Return [x, y] of the center of cell containing provided text 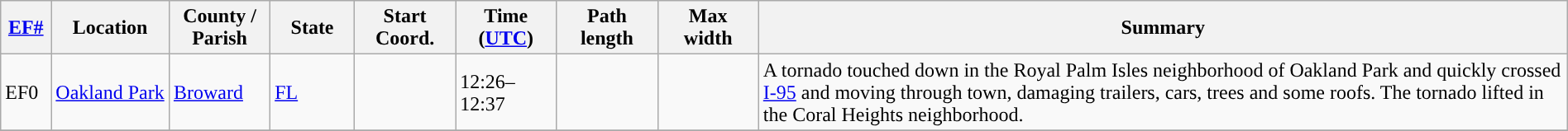
County / Parish [219, 28]
Summary [1163, 28]
State [313, 28]
EF# [26, 28]
Start Coord. [404, 28]
Path length [607, 28]
Location [111, 28]
12:26–12:37 [506, 92]
Time (UTC) [506, 28]
Oakland Park [111, 92]
FL [313, 92]
EF0 [26, 92]
Broward [219, 92]
Max width [708, 28]
